Locate the cell with the specified text and output its (x, y) center coordinate. 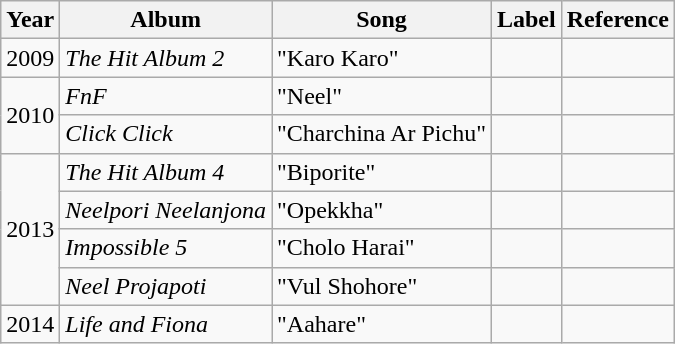
The Hit Album 2 (166, 58)
"Vul Shohore" (382, 286)
Neel Projapoti (166, 286)
Label (526, 20)
2010 (30, 115)
Life and Fiona (166, 324)
The Hit Album 4 (166, 172)
"Cholo Harai" (382, 248)
"Neel" (382, 96)
FnF (166, 96)
Impossible 5 (166, 248)
"Biporite" (382, 172)
Click Click (166, 134)
Album (166, 20)
"Charchina Ar Pichu" (382, 134)
Song (382, 20)
"Aahare" (382, 324)
"Karo Karo" (382, 58)
"Opekkha" (382, 210)
2014 (30, 324)
2009 (30, 58)
Reference (618, 20)
2013 (30, 229)
Neelpori Neelanjona (166, 210)
Year (30, 20)
